Find where the given text appears and provide that cell's center as (x, y) coordinate. 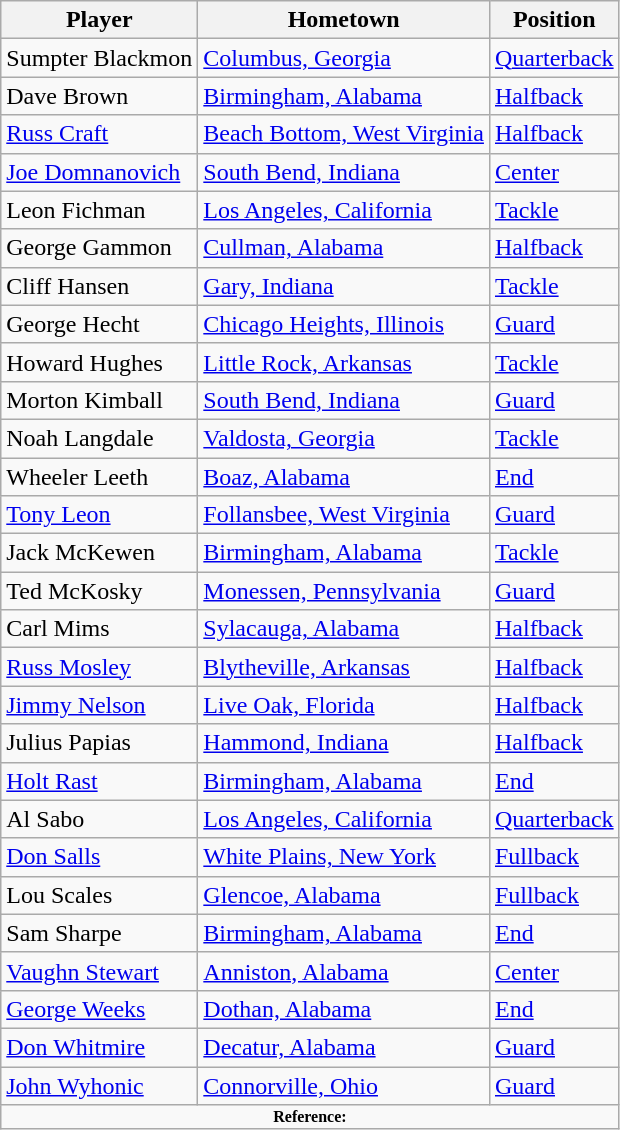
Joe Domnanovich (100, 172)
Decatur, Alabama (344, 1047)
Jimmy Nelson (100, 705)
Al Sabo (100, 819)
Carl Mims (100, 629)
Sylacauga, Alabama (344, 629)
Dave Brown (100, 96)
Wheeler Leeth (100, 477)
Live Oak, Florida (344, 705)
Hometown (344, 20)
Ted McKosky (100, 591)
Russ Mosley (100, 667)
Lou Scales (100, 895)
Julius Papias (100, 743)
White Plains, New York (344, 857)
Don Salls (100, 857)
Columbus, Georgia (344, 58)
Holt Rast (100, 781)
Boaz, Alabama (344, 477)
Hammond, Indiana (344, 743)
George Gammon (100, 248)
Beach Bottom, West Virginia (344, 134)
Jack McKewen (100, 553)
Sam Sharpe (100, 933)
Reference: (310, 1117)
Connorville, Ohio (344, 1085)
Sumpter Blackmon (100, 58)
Monessen, Pennsylvania (344, 591)
George Hecht (100, 324)
Gary, Indiana (344, 286)
Little Rock, Arkansas (344, 362)
Valdosta, Georgia (344, 438)
Player (100, 20)
Howard Hughes (100, 362)
Blytheville, Arkansas (344, 667)
Position (554, 20)
Russ Craft (100, 134)
Noah Langdale (100, 438)
John Wyhonic (100, 1085)
Cliff Hansen (100, 286)
Morton Kimball (100, 400)
Dothan, Alabama (344, 1009)
Leon Fichman (100, 210)
Vaughn Stewart (100, 971)
Follansbee, West Virginia (344, 515)
Don Whitmire (100, 1047)
Tony Leon (100, 515)
George Weeks (100, 1009)
Cullman, Alabama (344, 248)
Chicago Heights, Illinois (344, 324)
Glencoe, Alabama (344, 895)
Anniston, Alabama (344, 971)
